Detect which cell encompasses the target text, then output its (x, y) center coordinate. 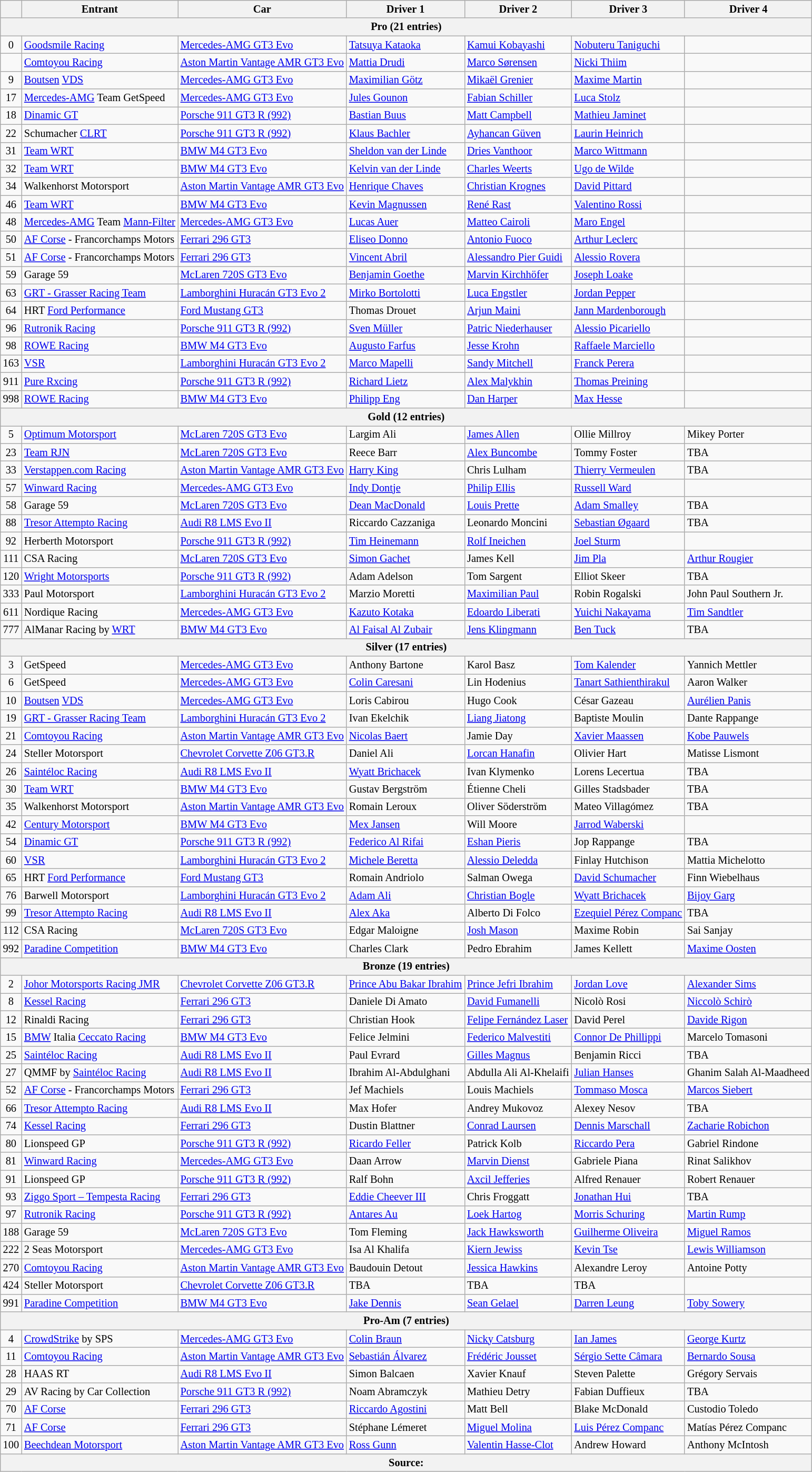
Driver 4 (748, 9)
Christian Hook (405, 1020)
Andrew Howard (629, 1445)
Dean MacDonald (405, 506)
Tim Sandtler (748, 612)
5 (11, 434)
Paul Motorsport (100, 594)
Nicky Catsburg (518, 1339)
Tatsuya Kataoka (405, 45)
270 (11, 1268)
Fabian Schiller (518, 98)
Miguel Ramos (748, 1232)
Marzio Moretti (405, 594)
Ben Tuck (629, 629)
Louis Machiels (518, 1090)
Wright Motorsports (100, 576)
Jake Dennis (405, 1303)
Gabriel Rindone (748, 1143)
Jesse Krohn (518, 346)
59 (11, 275)
81 (11, 1161)
3 (11, 665)
Fabian Duffieux (629, 1392)
David Pittard (629, 186)
Bernardo Sousa (748, 1356)
Marco Wittmann (629, 151)
Antonio Fuoco (518, 240)
Adam Adelson (405, 576)
Century Motorsport (100, 825)
Xavier Maassen (629, 736)
Thomas Drouet (405, 310)
Davide Rigon (748, 1020)
Riccardo Cazzaniga (405, 523)
Alexandre Leroy (629, 1268)
Rolf Ineichen (518, 541)
Sebastián Álvarez (405, 1356)
Jamie Day (518, 736)
Lewis Williamson (748, 1250)
992 (11, 949)
70 (11, 1409)
Connor De Phillippi (629, 1037)
Pro-Am (7 entries) (407, 1321)
Luca Stolz (629, 98)
Kobe Pauwels (748, 736)
Lorens Lecertua (629, 772)
Philipp Eng (405, 399)
611 (11, 612)
Joseph Loake (629, 275)
91 (11, 1179)
Rinat Salikhov (748, 1161)
54 (11, 842)
Maxime Robin (629, 931)
Prince Abu Bakar Ibrahim (405, 984)
76 (11, 895)
Jann Mardenborough (629, 310)
Edgar Maloigne (405, 931)
Josh Mason (518, 931)
17 (11, 98)
Xavier Knauf (518, 1374)
57 (11, 488)
Mathieu Detry (518, 1392)
Mikey Porter (748, 434)
Optimum Motorsport (100, 434)
Ugo de Wilde (629, 169)
Patric Niederhauser (518, 328)
Kevin Magnussen (405, 204)
Thomas Preining (629, 381)
Lin Hodenius (518, 683)
2 Seas Motorsport (100, 1250)
Niccolò Schirò (748, 1002)
Mikaël Grenier (518, 80)
Lorcan Hanafin (518, 754)
Entrant (100, 9)
Daniel Ali (405, 754)
Kiern Jewiss (518, 1250)
Conrad Laursen (518, 1126)
Gold (12 entries) (407, 417)
Maximilian Paul (518, 594)
Guilherme Oliveira (629, 1232)
Ollie Millroy (629, 434)
188 (11, 1232)
Nicolò Rosi (629, 1002)
Kelvin van der Linde (405, 169)
Maxime Oosten (748, 949)
Mateo Villagómez (629, 807)
Matt Campbell (518, 115)
Gilles Magnus (518, 1055)
Simon Balcaen (405, 1374)
Yannich Mettler (748, 665)
Car (262, 9)
René Rast (518, 204)
Isa Al Khalifa (405, 1250)
Romain Andriolo (405, 878)
George Kurtz (748, 1339)
Sean Gelael (518, 1303)
Salman Owega (518, 878)
Oliver Söderström (518, 807)
Mattia Drudi (405, 62)
80 (11, 1143)
Indy Dontje (405, 488)
Source: (407, 1463)
Antoine Potty (748, 1268)
Anthony McIntosh (748, 1445)
Aurélien Panis (748, 700)
Laurin Heinrich (629, 133)
29 (11, 1392)
Federico Al Rifai (405, 842)
Colin Caresani (405, 683)
Ivan Klymenko (518, 772)
Marco Mapelli (405, 363)
Ross Gunn (405, 1445)
Klaus Bachler (405, 133)
Riccardo Pera (629, 1143)
Herberth Motorsport (100, 541)
Nobuteru Taniguchi (629, 45)
César Gazeau (629, 700)
Baudouin Detout (405, 1268)
Sérgio Sette Câmara (629, 1356)
22 (11, 133)
Ghanim Salah Al-Maadheed (748, 1073)
Leonardo Moncini (518, 523)
Stéphane Lémeret (405, 1427)
Noam Abramczyk (405, 1392)
Axcil Jefferies (518, 1179)
48 (11, 222)
Max Hesse (629, 399)
Jop Rappange (629, 842)
Paul Evrard (405, 1055)
Johor Motorsports Racing JMR (100, 984)
74 (11, 1126)
Miguel Molina (518, 1427)
19 (11, 718)
Felipe Fernández Laser (518, 1020)
Frédéric Jousset (518, 1356)
63 (11, 293)
998 (11, 399)
Reece Barr (405, 452)
Tim Heinemann (405, 541)
Benjamin Ricci (629, 1055)
Alfred Renauer (629, 1179)
Maxime Martin (629, 80)
Kevin Tse (629, 1250)
52 (11, 1090)
Alessio Deledda (518, 860)
50 (11, 240)
Verstappen.com Racing (100, 470)
Luis Pérez Companc (629, 1427)
Driver 2 (518, 9)
Ziggo Sport – Tempesta Racing (100, 1197)
Arthur Leclerc (629, 240)
Marco Sørensen (518, 62)
Eshan Pieris (518, 842)
Tommy Foster (629, 452)
Goodsmile Racing (100, 45)
Philip Ellis (518, 488)
Edoardo Liberati (518, 612)
Dustin Blattner (405, 1126)
Ralf Bohn (405, 1179)
64 (11, 310)
Nicolas Baert (405, 736)
Vincent Abril (405, 258)
424 (11, 1286)
Mattia Michelotto (748, 860)
Morris Schuring (629, 1214)
Mercedes-AMG Team GetSpeed (100, 98)
James Kellett (629, 949)
Custodio Toledo (748, 1409)
98 (11, 346)
Alexander Sims (748, 984)
Liang Jiatong (518, 718)
111 (11, 559)
Dante Rappange (748, 718)
Alessandro Pier Guidi (518, 258)
93 (11, 1197)
4 (11, 1339)
Elliot Skeer (629, 576)
33 (11, 470)
Jim Pla (629, 559)
32 (11, 169)
Max Hofer (405, 1108)
991 (11, 1303)
Sai Sanjay (748, 931)
Jarrod Waberski (629, 825)
Louis Prette (518, 506)
Ezequiel Pérez Companc (629, 913)
Ivan Ekelchik (405, 718)
Aaron Walker (748, 683)
AV Racing by Car Collection (100, 1392)
Alex Buncombe (518, 452)
Toby Sowery (748, 1303)
Simon Gachet (405, 559)
66 (11, 1108)
Matías Pérez Companc (748, 1427)
30 (11, 789)
25 (11, 1055)
Federico Malvestiti (518, 1037)
John Paul Southern Jr. (748, 594)
Finlay Hutchison (629, 860)
Felice Jelmini (405, 1037)
Mercedes-AMG Team Mann-Filter (100, 222)
2 (11, 984)
Valentino Rossi (629, 204)
Team RJN (100, 452)
Yuichi Nakayama (629, 612)
Valentin Hasse-Clot (518, 1445)
Arthur Rougier (748, 559)
23 (11, 452)
Alex Malykhin (518, 381)
333 (11, 594)
Gabriele Piana (629, 1161)
Lucas Auer (405, 222)
Abdulla Ali Al-Khelaifi (518, 1073)
6 (11, 683)
Mirko Bortolotti (405, 293)
Chris Froggatt (518, 1197)
Robin Rogalski (629, 594)
Olivier Hart (629, 754)
Largim Ali (405, 434)
Ricardo Feller (405, 1143)
Riccardo Agostini (405, 1409)
Jules Gounon (405, 98)
Prince Jefri Ibrahim (518, 984)
Arjun Maini (518, 310)
Jordan Love (629, 984)
Silver (17 entries) (407, 647)
9 (11, 80)
100 (11, 1445)
28 (11, 1374)
CrowdStrike by SPS (100, 1339)
Zacharie Robichon (748, 1126)
Martin Rump (748, 1214)
Mex Jansen (405, 825)
Romain Leroux (405, 807)
Luca Engstler (518, 293)
Julian Hanses (629, 1073)
18 (11, 115)
Bronze (19 entries) (407, 966)
120 (11, 576)
Marvin Dienst (518, 1161)
Joel Sturm (629, 541)
Ian James (629, 1339)
Tom Kalender (629, 665)
Harry King (405, 470)
12 (11, 1020)
Matt Bell (518, 1409)
Russell Ward (629, 488)
QMMF by Saintéloc Racing (100, 1073)
Antares Au (405, 1214)
Tom Fleming (405, 1232)
Sven Müller (405, 328)
Matisse Lismont (748, 754)
David Perel (629, 1020)
88 (11, 523)
Al Faisal Al Zubair (405, 629)
Colin Braun (405, 1339)
Ibrahim Al-Abdulghani (405, 1073)
Alessio Picariello (629, 328)
10 (11, 700)
Schumacher CLRT (100, 133)
26 (11, 772)
Bastian Buus (405, 115)
Sebastian Øgaard (629, 523)
Augusto Farfus (405, 346)
Finn Wiebelhaus (748, 878)
31 (11, 151)
Andrey Mukovoz (518, 1108)
Dennis Marschall (629, 1126)
42 (11, 825)
Driver 1 (405, 9)
Grégory Servais (748, 1374)
AlManar Racing by WRT (100, 629)
96 (11, 328)
Charles Weerts (518, 169)
Richard Lietz (405, 381)
92 (11, 541)
Nordique Racing (100, 612)
Barwell Motorsport (100, 895)
Christian Bogle (518, 895)
James Allen (518, 434)
HAAS RT (100, 1374)
Bijoy Garg (748, 895)
24 (11, 754)
Marcelo Tomasoni (748, 1037)
163 (11, 363)
Jef Machiels (405, 1090)
Robert Renauer (748, 1179)
Dan Harper (518, 399)
Eddie Cheever III (405, 1197)
Hugo Cook (518, 700)
Marcos Siebert (748, 1090)
Will Moore (518, 825)
60 (11, 860)
Kamui Kobayashi (518, 45)
65 (11, 878)
Pure Rxcing (100, 381)
Maro Engel (629, 222)
Henrique Chaves (405, 186)
Alessio Rovera (629, 258)
David Schumacher (629, 878)
Tanart Sathienthirakul (629, 683)
222 (11, 1250)
Loris Cabirou (405, 700)
Adam Smalley (629, 506)
46 (11, 204)
Sandy Mitchell (518, 363)
51 (11, 258)
Rinaldi Racing (100, 1020)
James Kell (518, 559)
Chris Lulham (518, 470)
Jordan Pepper (629, 293)
112 (11, 931)
Alberto Di Folco (518, 913)
Daniele Di Amato (405, 1002)
777 (11, 629)
Ayhancan Güven (518, 133)
Jens Klingmann (518, 629)
71 (11, 1427)
Maximilian Götz (405, 80)
Nicki Thiim (629, 62)
0 (11, 45)
35 (11, 807)
Eliseo Donno (405, 240)
Karol Basz (518, 665)
21 (11, 736)
Driver 3 (629, 9)
58 (11, 506)
27 (11, 1073)
Alex Aka (405, 913)
Beechdean Motorsport (100, 1445)
Loek Hartog (518, 1214)
Jonathan Hui (629, 1197)
Charles Clark (405, 949)
Marvin Kirchhöfer (518, 275)
Pro (21 entries) (407, 27)
Thierry Vermeulen (629, 470)
11 (11, 1356)
Raffaele Marciello (629, 346)
Patrick Kolb (518, 1143)
Steven Palette (629, 1374)
Sheldon van der Linde (405, 151)
Michele Beretta (405, 860)
David Fumanelli (518, 1002)
15 (11, 1037)
Étienne Cheli (518, 789)
Gustav Bergström (405, 789)
Daan Arrow (405, 1161)
911 (11, 381)
Tom Sargent (518, 576)
Tommaso Mosca (629, 1090)
Pedro Ebrahim (518, 949)
Blake McDonald (629, 1409)
Franck Perera (629, 363)
Jack Hawksworth (518, 1232)
Baptiste Moulin (629, 718)
97 (11, 1214)
Gilles Stadsbader (629, 789)
Kazuto Kotaka (405, 612)
8 (11, 1002)
Christian Krognes (518, 186)
Anthony Bartone (405, 665)
Matteo Cairoli (518, 222)
BMW Italia Ceccato Racing (100, 1037)
Alexey Nesov (629, 1108)
34 (11, 186)
Benjamin Goethe (405, 275)
Darren Leung (629, 1303)
Jessica Hawkins (518, 1268)
99 (11, 913)
Mathieu Jaminet (629, 115)
Adam Ali (405, 895)
Dries Vanthoor (518, 151)
